From the cell containing the given text, extract its center point as [x, y] coordinate. 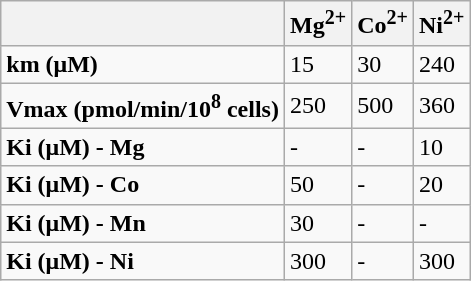
50 [318, 185]
Ki (μM) - Mg [143, 147]
Co2+ [383, 24]
Mg2+ [318, 24]
10 [441, 147]
Ni2+ [441, 24]
500 [383, 106]
360 [441, 106]
km (μM) [143, 64]
Ki (μM) - Ni [143, 261]
Vmax (pmol/min/108 cells) [143, 106]
Ki (μM) - Co [143, 185]
15 [318, 64]
20 [441, 185]
Ki (μM) - Mn [143, 223]
250 [318, 106]
240 [441, 64]
